For the text-containing cell, return its midpoint in (X, Y) coordinate format. 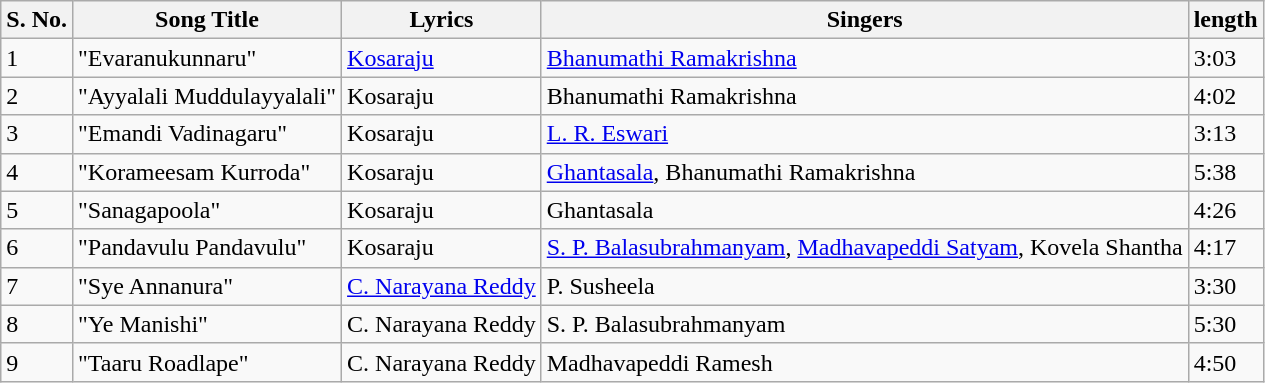
5:30 (1226, 324)
5:38 (1226, 172)
"Evaranukunnaru" (206, 58)
3:13 (1226, 134)
3:30 (1226, 286)
Singers (864, 20)
"Emandi Vadinagaru" (206, 134)
4:26 (1226, 210)
S. P. Balasubrahmanyam, Madhavapeddi Satyam, Kovela Shantha (864, 248)
"Ayyalali Muddulayyalali" (206, 96)
8 (37, 324)
1 (37, 58)
Lyrics (442, 20)
S. P. Balasubrahmanyam (864, 324)
3 (37, 134)
S. No. (37, 20)
3:03 (1226, 58)
P. Susheela (864, 286)
4:17 (1226, 248)
6 (37, 248)
"Sanagapoola" (206, 210)
4:50 (1226, 362)
"Korameesam Kurroda" (206, 172)
Ghantasala, Bhanumathi Ramakrishna (864, 172)
"Taaru Roadlape" (206, 362)
4 (37, 172)
"Pandavulu Pandavulu" (206, 248)
Ghantasala (864, 210)
9 (37, 362)
"Sye Annanura" (206, 286)
length (1226, 20)
5 (37, 210)
Song Title (206, 20)
L. R. Eswari (864, 134)
Madhavapeddi Ramesh (864, 362)
"Ye Manishi" (206, 324)
4:02 (1226, 96)
7 (37, 286)
2 (37, 96)
